Return [X, Y] of the center of cell containing provided text 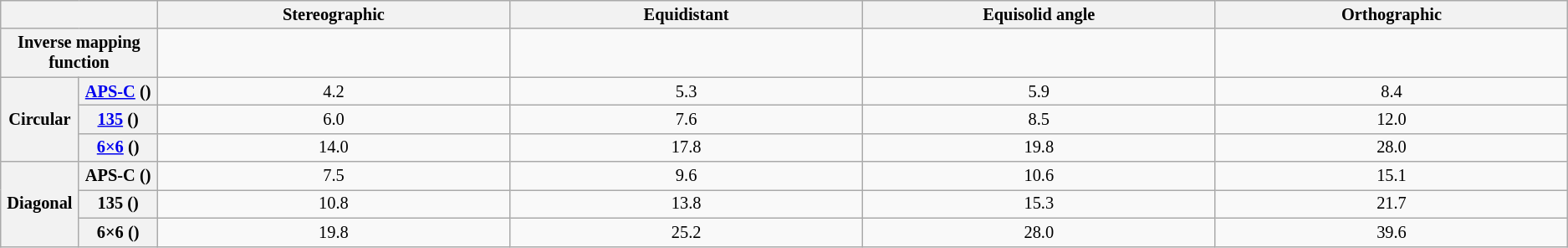
4.2 [334, 91]
Circular [40, 119]
15.1 [1392, 176]
10.8 [334, 204]
10.6 [1039, 176]
14.0 [334, 147]
Equidistant [687, 14]
5.3 [687, 91]
12.0 [1392, 119]
15.3 [1039, 204]
21.7 [1392, 204]
Stereographic [334, 14]
Inverse mapping function [79, 53]
6.0 [334, 119]
8.5 [1039, 119]
8.4 [1392, 91]
Equisolid angle [1039, 14]
17.8 [687, 147]
13.8 [687, 204]
Orthographic [1392, 14]
5.9 [1039, 91]
25.2 [687, 232]
Diagonal [40, 204]
7.5 [334, 176]
7.6 [687, 119]
9.6 [687, 176]
39.6 [1392, 232]
